Locate the cell with the specified text and output its (X, Y) center coordinate. 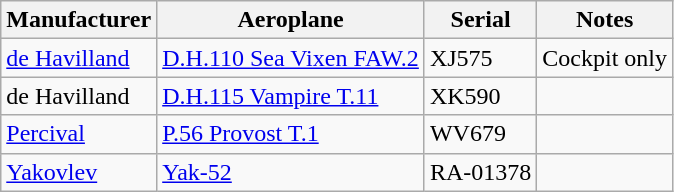
D.H.110 Sea Vixen FAW.2 (291, 58)
Notes (605, 20)
Yak-52 (291, 172)
Cockpit only (605, 58)
Aeroplane (291, 20)
Percival (79, 134)
Manufacturer (79, 20)
Yakovlev (79, 172)
XK590 (480, 96)
D.H.115 Vampire T.11 (291, 96)
XJ575 (480, 58)
P.56 Provost T.1 (291, 134)
RA-01378 (480, 172)
Serial (480, 20)
WV679 (480, 134)
